Pinpoint the cell where the given text exists, returning its (X, Y) midpoint coordinate. 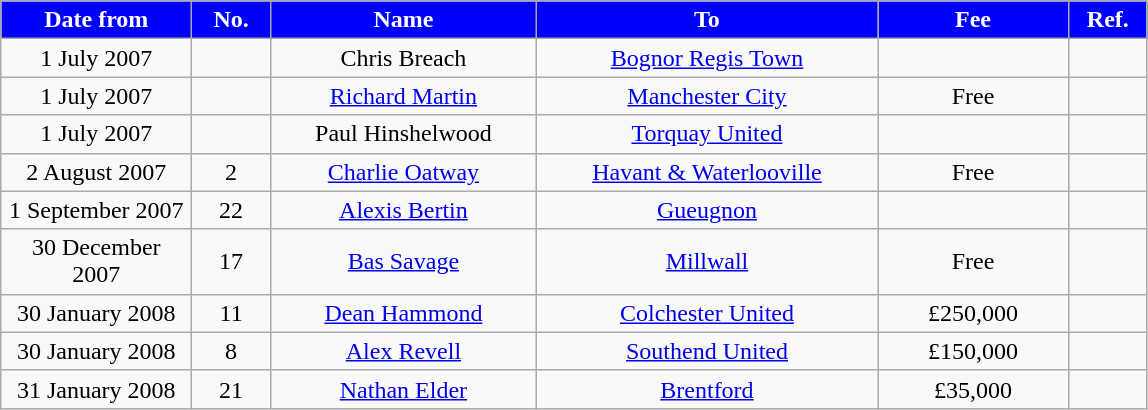
21 (232, 389)
No. (232, 20)
Richard Martin (403, 96)
30 December 2007 (96, 262)
Brentford (706, 389)
Alexis Bertin (403, 210)
Ref. (1108, 20)
11 (232, 313)
Date from (96, 20)
Havant & Waterlooville (706, 172)
31 January 2008 (96, 389)
2 August 2007 (96, 172)
Colchester United (706, 313)
Torquay United (706, 134)
17 (232, 262)
Charlie Oatway (403, 172)
1 September 2007 (96, 210)
£250,000 (974, 313)
Alex Revell (403, 351)
Nathan Elder (403, 389)
2 (232, 172)
Name (403, 20)
£150,000 (974, 351)
Bas Savage (403, 262)
Millwall (706, 262)
£35,000 (974, 389)
Gueugnon (706, 210)
Paul Hinshelwood (403, 134)
22 (232, 210)
Manchester City (706, 96)
Southend United (706, 351)
Bognor Regis Town (706, 58)
To (706, 20)
Dean Hammond (403, 313)
Chris Breach (403, 58)
Fee (974, 20)
8 (232, 351)
